For the text-containing cell, return its midpoint in [x, y] coordinate format. 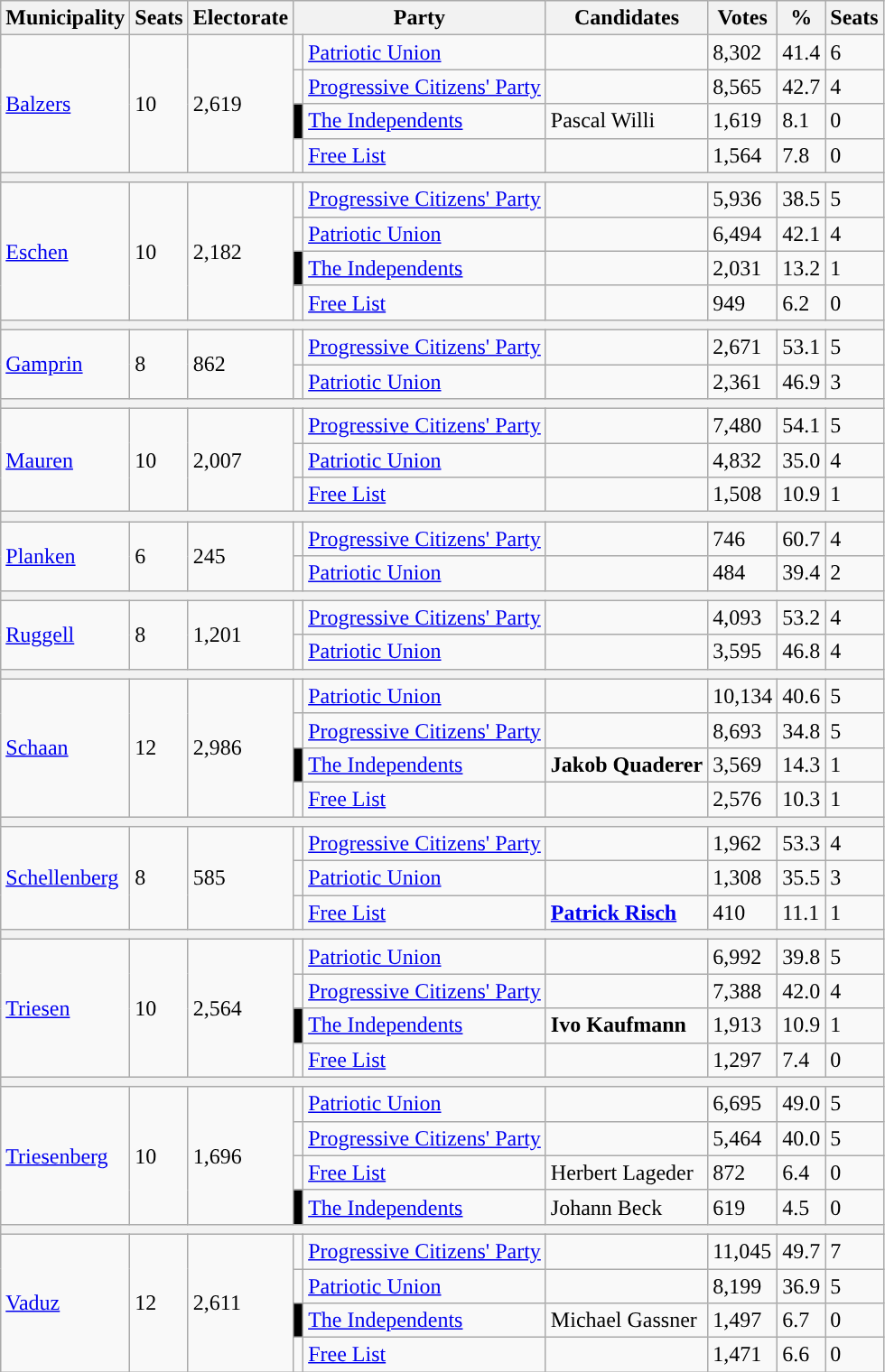
Municipality [65, 18]
862 [240, 364]
1,201 [240, 635]
46.8 [802, 652]
2,031 [742, 268]
Michael Gassner [627, 1321]
Party [420, 18]
34.8 [802, 730]
949 [742, 302]
2,611 [240, 1302]
49.7 [802, 1251]
35.0 [802, 460]
5,464 [742, 1138]
36.9 [802, 1286]
1,508 [742, 495]
2,007 [240, 460]
42.7 [802, 87]
4,093 [742, 617]
2 [854, 573]
8.1 [802, 121]
1,913 [742, 1025]
42.0 [802, 991]
8,693 [742, 730]
13.2 [802, 268]
2,619 [240, 104]
1,962 [742, 844]
39.4 [802, 573]
53.2 [802, 617]
Patrick Risch [627, 913]
2,576 [742, 799]
Herbert Lageder [627, 1173]
11.1 [802, 913]
Triesenberg [65, 1155]
40.0 [802, 1138]
Schellenberg [65, 878]
1,696 [240, 1155]
1,308 [742, 878]
6.7 [802, 1321]
4.5 [802, 1207]
41.4 [802, 52]
11,045 [742, 1251]
619 [742, 1207]
10,134 [742, 696]
46.9 [802, 382]
Candidates [627, 18]
2,986 [240, 747]
6.2 [802, 302]
Gamprin [65, 364]
7 [854, 1251]
7.4 [802, 1060]
746 [742, 539]
6.6 [802, 1355]
42.1 [802, 234]
5,936 [742, 199]
Eschen [65, 251]
40.6 [802, 696]
38.5 [802, 199]
484 [742, 573]
Pascal Willi [627, 121]
2,182 [240, 251]
Balzers [65, 104]
7,480 [742, 426]
7.8 [802, 155]
8,199 [742, 1286]
60.7 [802, 539]
53.3 [802, 844]
3,595 [742, 652]
1,619 [742, 121]
10.3 [802, 799]
39.8 [802, 957]
8,565 [742, 87]
6,695 [742, 1104]
2,361 [742, 382]
Vaduz [65, 1302]
8,302 [742, 52]
53.1 [802, 347]
1,471 [742, 1355]
7,388 [742, 991]
54.1 [802, 426]
2,564 [240, 1008]
% [802, 18]
Electorate [240, 18]
Jakob Quaderer [627, 765]
Planken [65, 556]
1,564 [742, 155]
14.3 [802, 765]
Johann Beck [627, 1207]
6.4 [802, 1173]
1,497 [742, 1321]
6,992 [742, 957]
6,494 [742, 234]
Mauren [65, 460]
3,569 [742, 765]
2,671 [742, 347]
Votes [742, 18]
Schaan [65, 747]
49.0 [802, 1104]
Ruggell [65, 635]
872 [742, 1173]
585 [240, 878]
35.5 [802, 878]
4,832 [742, 460]
Ivo Kaufmann [627, 1025]
410 [742, 913]
245 [240, 556]
Triesen [65, 1008]
1,297 [742, 1060]
